Identify which cell holds the provided text, then report its [X, Y] central coordinate. 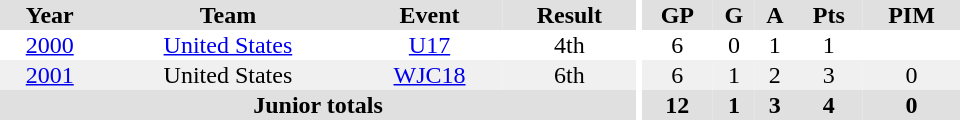
U17 [429, 45]
Team [228, 15]
Junior totals [318, 105]
4 [829, 105]
G [734, 15]
Event [429, 15]
A [775, 15]
Result [570, 15]
2000 [50, 45]
Year [50, 15]
6th [570, 75]
2001 [50, 75]
12 [678, 105]
4th [570, 45]
Pts [829, 15]
2 [775, 75]
PIM [912, 15]
WJC18 [429, 75]
GP [678, 15]
